Determine the (X, Y) coordinate at the center of the cell enclosing the given text.  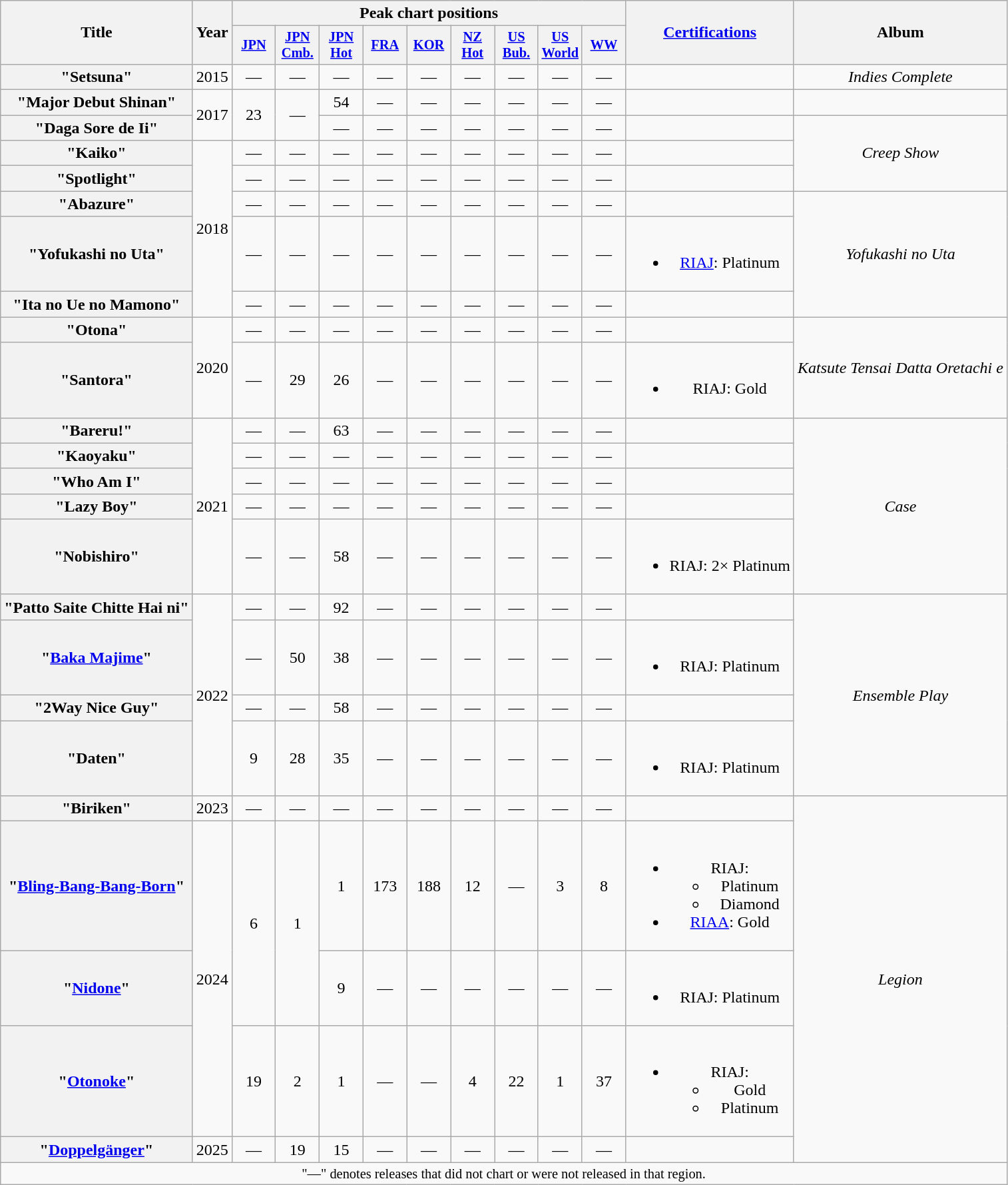
Title (97, 33)
Album (900, 33)
37 (604, 1082)
"Otonoke" (97, 1082)
KOR (429, 45)
2022 (212, 695)
Year (212, 33)
"Bling-Bang-Bang-Born" (97, 886)
"Daga Sore de Ii" (97, 128)
"Abazure" (97, 204)
"Doppelgänger" (97, 1150)
"Daten" (97, 758)
"Major Debut Shinan" (97, 103)
188 (429, 886)
29 (298, 380)
NZHot (473, 45)
"Biriken" (97, 809)
35 (342, 758)
2023 (212, 809)
Katsute Tensai Datta Oretachi e (900, 368)
"Who Am I" (97, 481)
"Baka Majime" (97, 657)
Certifications (710, 33)
2 (298, 1082)
Peak chart positions (429, 13)
"—" denotes releases that did not chart or were not released in that region. (504, 1174)
6 (254, 923)
2017 (212, 115)
Ensemble Play (900, 695)
"Nidone" (97, 988)
JPNHot (342, 45)
22 (517, 1082)
RIAJ: Gold (710, 380)
2015 (212, 77)
Creep Show (900, 153)
23 (254, 115)
JPNCmb. (298, 45)
USWorld (560, 45)
15 (342, 1150)
"Ita no Ue no Mamono" (97, 304)
Yofukashi no Uta (900, 254)
3 (560, 886)
2024 (212, 979)
2021 (212, 506)
Legion (900, 979)
92 (342, 607)
Case (900, 506)
"Santora" (97, 380)
"Patto Saite Chitte Hai ni" (97, 607)
"Otona" (97, 330)
USBub. (517, 45)
RIAJ: 2× Platinum (710, 557)
WW (604, 45)
FRA (385, 45)
"Kaiko" (97, 153)
"Spotlight" (97, 179)
"Kaoyaku" (97, 456)
2018 (212, 229)
8 (604, 886)
54 (342, 103)
173 (385, 886)
"Lazy Boy" (97, 506)
2025 (212, 1150)
"2Way Nice Guy" (97, 708)
JPN (254, 45)
RIAJ:Platinum Diamond RIAA: Gold (710, 886)
"Bareru!" (97, 430)
"Nobishiro" (97, 557)
"Yofukashi no Uta" (97, 254)
"Setsuna" (97, 77)
Indies Complete (900, 77)
RIAJ:Gold Platinum (710, 1082)
50 (298, 657)
38 (342, 657)
28 (298, 758)
4 (473, 1082)
2020 (212, 368)
26 (342, 380)
63 (342, 430)
12 (473, 886)
